Return the [x, y] coordinate for the center point of the cell that contains the specified text.  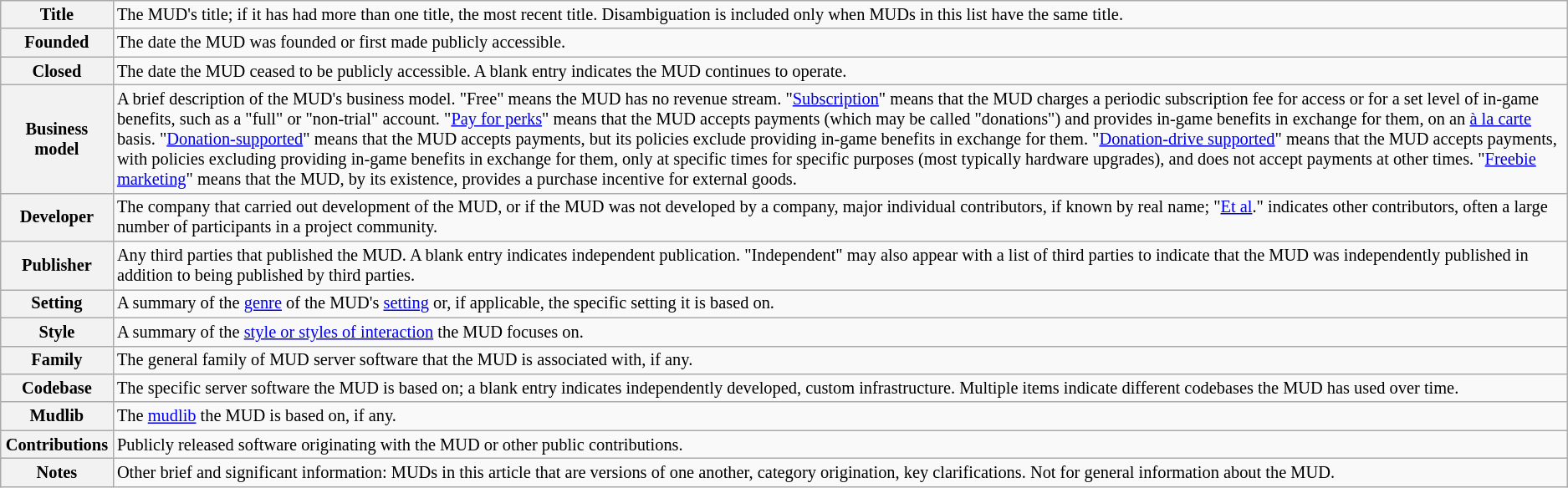
The date the MUD ceased to be publicly accessible. A blank entry indicates the MUD continues to operate. [840, 71]
Publicly released software originating with the MUD or other public contributions. [840, 445]
Setting [57, 303]
Notes [57, 472]
Family [57, 360]
Founded [57, 43]
Contributions [57, 445]
Publisher [57, 266]
Codebase [57, 388]
Title [57, 14]
The mudlib the MUD is based on, if any. [840, 416]
Developer [57, 217]
A summary of the genre of the MUD's setting or, if applicable, the specific setting it is based on. [840, 303]
The general family of MUD server software that the MUD is associated with, if any. [840, 360]
Style [57, 332]
The date the MUD was founded or first made publicly accessible. [840, 43]
A summary of the style or styles of interaction the MUD focuses on. [840, 332]
Mudlib [57, 416]
Business model [57, 139]
Closed [57, 71]
